Scan for the cell matching the given text and deliver its (x, y) coordinate at center. 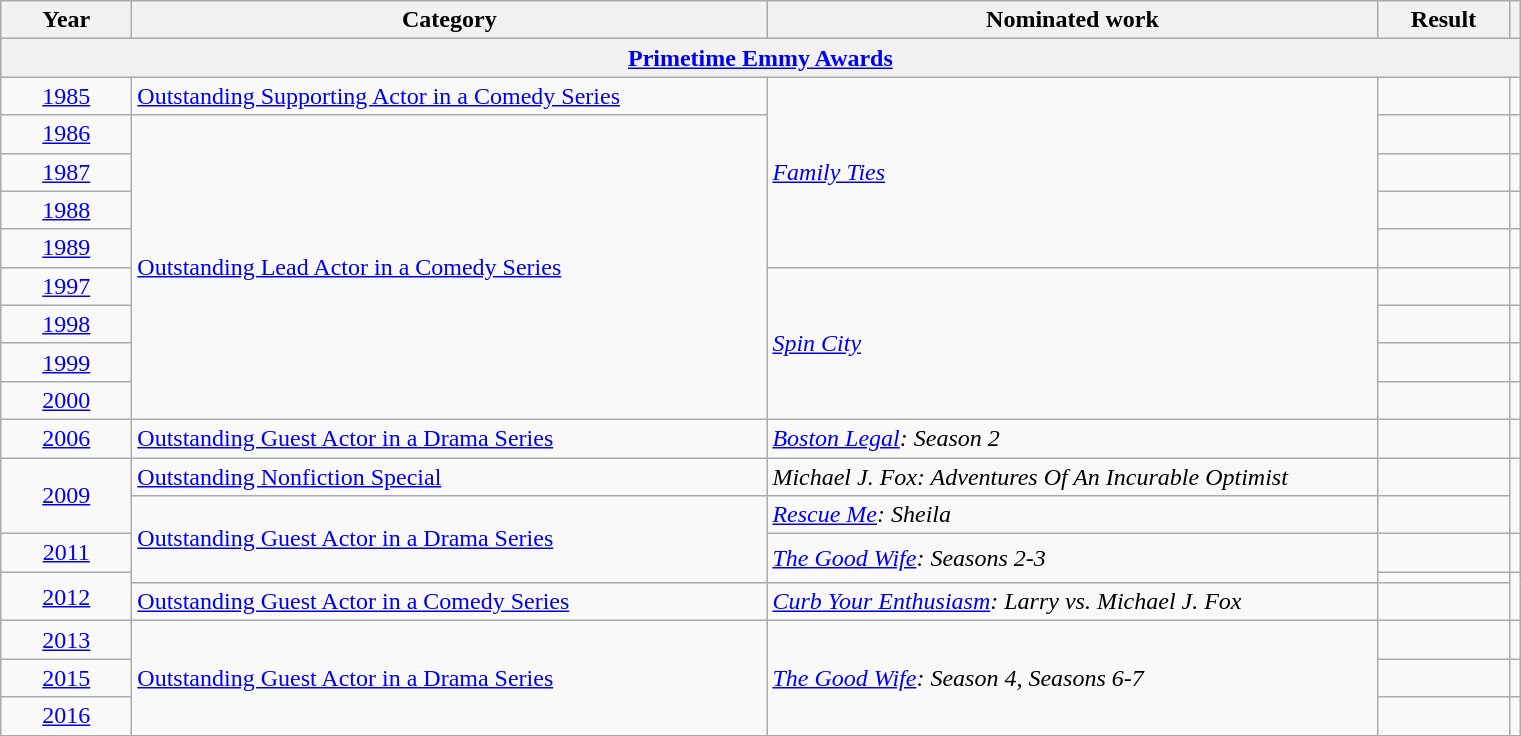
2009 (66, 496)
Outstanding Supporting Actor in a Comedy Series (450, 96)
2016 (66, 716)
1998 (66, 324)
Rescue Me: Sheila (1072, 515)
Nominated work (1072, 20)
Category (450, 20)
1988 (66, 210)
1997 (66, 286)
The Good Wife: Season 4, Seasons 6-7 (1072, 678)
2015 (66, 678)
2012 (66, 596)
The Good Wife: Seasons 2-3 (1072, 558)
2000 (66, 400)
2013 (66, 640)
1987 (66, 172)
2011 (66, 553)
Boston Legal: Season 2 (1072, 438)
Family Ties (1072, 172)
1999 (66, 362)
Outstanding Guest Actor in a Comedy Series (450, 602)
Year (66, 20)
Michael J. Fox: Adventures Of An Incurable Optimist (1072, 477)
Outstanding Nonfiction Special (450, 477)
Outstanding Lead Actor in a Comedy Series (450, 267)
Result (1444, 20)
Spin City (1072, 343)
1986 (66, 134)
Primetime Emmy Awards (760, 58)
1985 (66, 96)
Curb Your Enthusiasm: Larry vs. Michael J. Fox (1072, 602)
1989 (66, 248)
2006 (66, 438)
